Identify which cell holds the provided text, then report its [x, y] central coordinate. 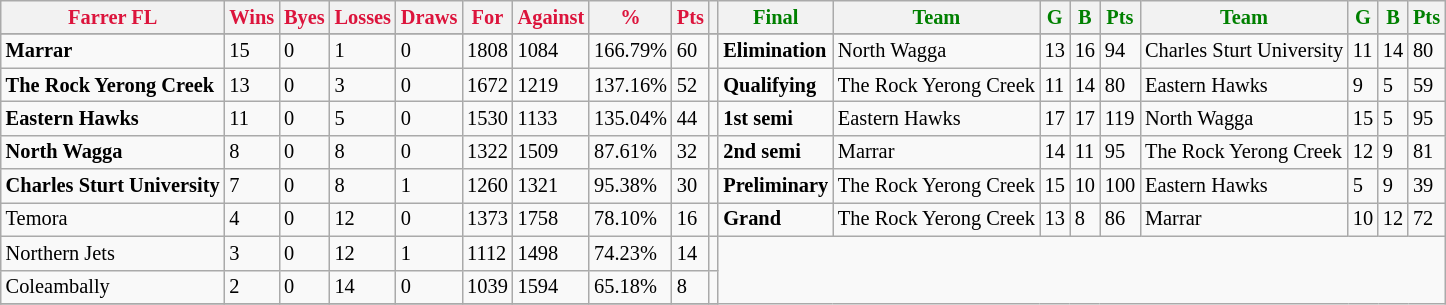
% [630, 17]
1373 [487, 219]
Farrer FL [113, 17]
60 [690, 51]
Elimination [776, 51]
135.04% [630, 118]
86 [1120, 219]
Grand [776, 219]
119 [1120, 118]
1039 [487, 287]
65.18% [630, 287]
Losses [363, 17]
1133 [552, 118]
Draws [429, 17]
81 [1426, 152]
1219 [552, 85]
2 [252, 287]
137.16% [630, 85]
39 [1426, 186]
100 [1120, 186]
1758 [552, 219]
95.38% [630, 186]
Final [776, 17]
Coleambally [113, 287]
32 [690, 152]
Qualifying [776, 85]
52 [690, 85]
Temora [113, 219]
7 [252, 186]
Wins [252, 17]
1498 [552, 253]
1st semi [776, 118]
1594 [552, 287]
4 [252, 219]
1321 [552, 186]
30 [690, 186]
87.61% [630, 152]
72 [1426, 219]
Preliminary [776, 186]
78.10% [630, 219]
166.79% [630, 51]
Northern Jets [113, 253]
2nd semi [776, 152]
1672 [487, 85]
74.23% [630, 253]
59 [1426, 85]
For [487, 17]
Byes [304, 17]
44 [690, 118]
Against [552, 17]
94 [1120, 51]
1260 [487, 186]
1808 [487, 51]
1112 [487, 253]
1084 [552, 51]
1322 [487, 152]
1509 [552, 152]
1530 [487, 118]
